Find where the given text appears and provide that cell's center as [x, y] coordinate. 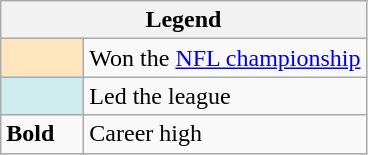
Legend [184, 20]
Bold [42, 134]
Won the NFL championship [225, 58]
Career high [225, 134]
Led the league [225, 96]
